Return the [X, Y] coordinate for the center point of the cell that contains the specified text.  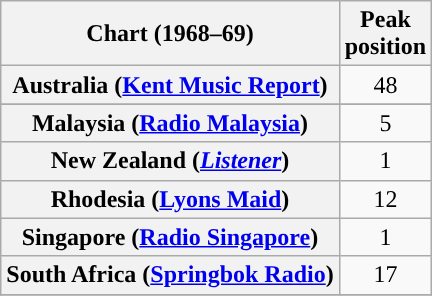
New Zealand (Listener) [170, 161]
Australia (Kent Music Report) [170, 85]
17 [385, 275]
South Africa (Springbok Radio) [170, 275]
48 [385, 85]
Chart (1968–69) [170, 34]
Rhodesia (Lyons Maid) [170, 199]
Singapore (Radio Singapore) [170, 237]
12 [385, 199]
Malaysia (Radio Malaysia) [170, 123]
Peakposition [385, 34]
5 [385, 123]
